Scan for the cell matching the given text and deliver its (X, Y) coordinate at center. 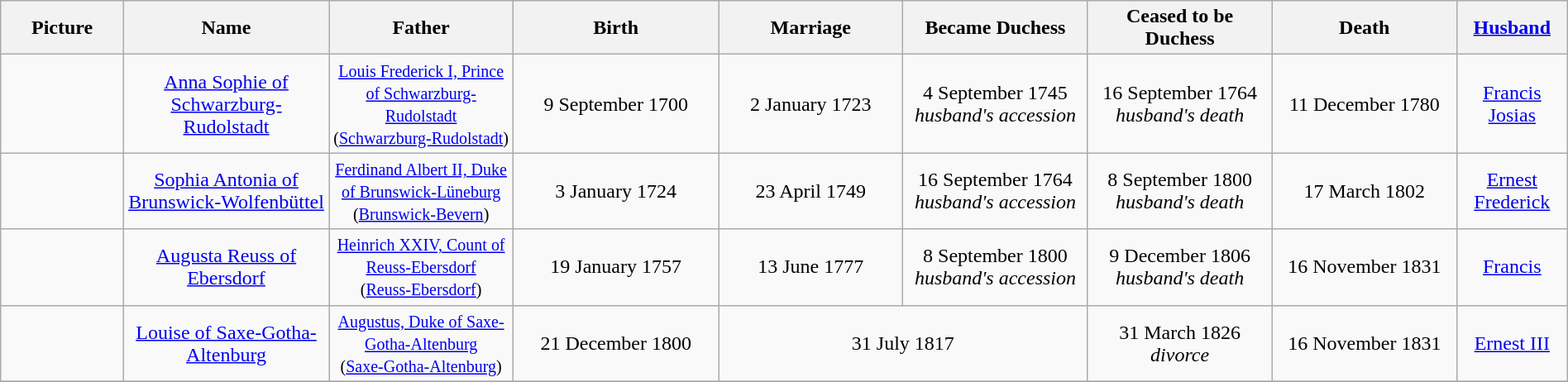
3 January 1724 (616, 191)
Became Duchess (996, 28)
4 September 1745husband's accession (996, 104)
13 June 1777 (810, 267)
Francis Josias (1512, 104)
9 December 1806husband's death (1179, 267)
Ernest III (1512, 343)
17 March 1802 (1365, 191)
Louise of Saxe-Gotha-Altenburg (227, 343)
Francis (1512, 267)
Picture (63, 28)
23 April 1749 (810, 191)
Anna Sophie of Schwarzburg-Rudolstadt (227, 104)
Father (422, 28)
Birth (616, 28)
21 December 1800 (616, 343)
16 September 1764husband's death (1179, 104)
Husband (1512, 28)
Heinrich XXIV, Count of Reuss-Ebersdorf(Reuss-Ebersdorf) (422, 267)
31 March 1826divorce (1179, 343)
9 September 1700 (616, 104)
19 January 1757 (616, 267)
31 July 1817 (903, 343)
Louis Frederick I, Prince of Schwarzburg-Rudolstadt(Schwarzburg-Rudolstadt) (422, 104)
Marriage (810, 28)
Augusta Reuss of Ebersdorf (227, 267)
Death (1365, 28)
2 January 1723 (810, 104)
16 September 1764husband's accession (996, 191)
Name (227, 28)
8 September 1800husband's accession (996, 267)
Sophia Antonia of Brunswick-Wolfenbüttel (227, 191)
Ferdinand Albert II, Duke of Brunswick-Lüneburg(Brunswick-Bevern) (422, 191)
Ceased to be Duchess (1179, 28)
8 September 1800husband's death (1179, 191)
Ernest Frederick (1512, 191)
11 December 1780 (1365, 104)
Augustus, Duke of Saxe-Gotha-Altenburg(Saxe-Gotha-Altenburg) (422, 343)
